Capture the cell that displays the provided text and extract its (X, Y) central coordinate. 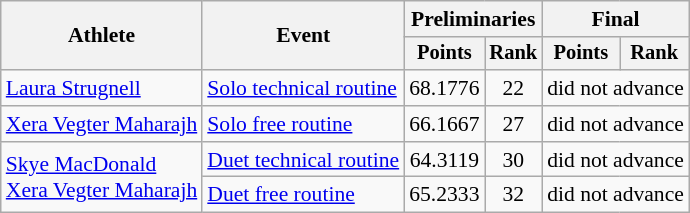
64.3119 (444, 160)
32 (513, 195)
Solo technical routine (303, 88)
Laura Strugnell (102, 88)
Duet free routine (303, 195)
Final (616, 19)
Athlete (102, 36)
Solo free routine (303, 124)
Skye MacDonaldXera Vegter Maharajh (102, 178)
Xera Vegter Maharajh (102, 124)
Preliminaries (473, 19)
Event (303, 36)
27 (513, 124)
66.1667 (444, 124)
22 (513, 88)
65.2333 (444, 195)
Duet technical routine (303, 160)
30 (513, 160)
68.1776 (444, 88)
